From the cell containing the given text, extract its center point as [X, Y] coordinate. 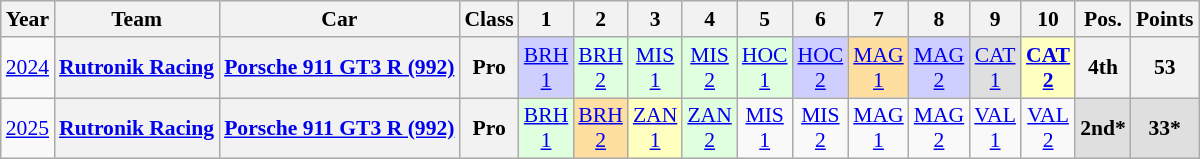
5 [765, 19]
HOC1 [765, 68]
Team [136, 19]
Car [339, 19]
2024 [28, 68]
Points [1165, 19]
8 [940, 19]
ZAN1 [655, 128]
CAT1 [995, 68]
Pos. [1103, 19]
CAT2 [1048, 68]
2nd* [1103, 128]
10 [1048, 19]
2 [600, 19]
ZAN2 [709, 128]
1 [546, 19]
3 [655, 19]
9 [995, 19]
4th [1103, 68]
2025 [28, 128]
Class [488, 19]
53 [1165, 68]
6 [821, 19]
VAL1 [995, 128]
HOC2 [821, 68]
33* [1165, 128]
Year [28, 19]
4 [709, 19]
VAL2 [1048, 128]
7 [878, 19]
